Detect which cell encompasses the target text, then output its (X, Y) center coordinate. 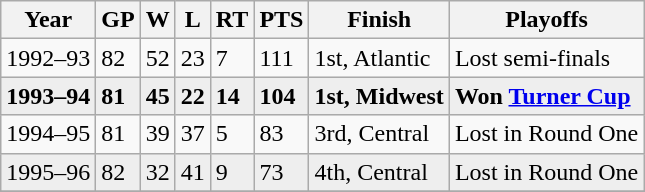
Year (48, 20)
3rd, Central (379, 134)
73 (282, 172)
22 (192, 96)
41 (192, 172)
52 (158, 58)
Won Turner Cup (546, 96)
1st, Midwest (379, 96)
104 (282, 96)
1993–94 (48, 96)
1992–93 (48, 58)
Lost semi-finals (546, 58)
9 (232, 172)
W (158, 20)
Finish (379, 20)
23 (192, 58)
39 (158, 134)
32 (158, 172)
111 (282, 58)
GP (118, 20)
37 (192, 134)
L (192, 20)
1995–96 (48, 172)
1st, Atlantic (379, 58)
45 (158, 96)
7 (232, 58)
PTS (282, 20)
4th, Central (379, 172)
Playoffs (546, 20)
83 (282, 134)
RT (232, 20)
1994–95 (48, 134)
14 (232, 96)
5 (232, 134)
